Identify which cell holds the provided text, then report its (x, y) central coordinate. 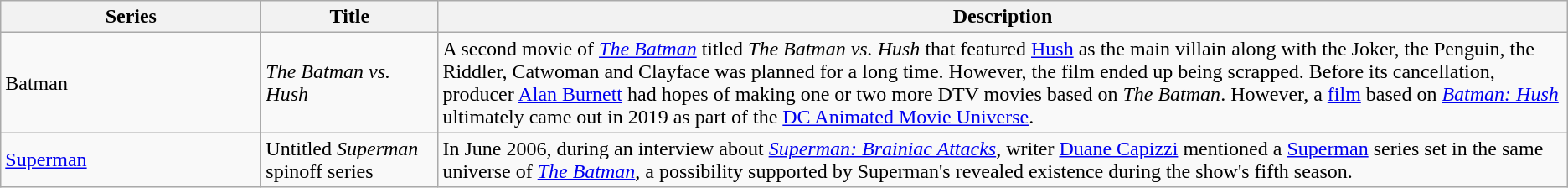
Superman (131, 159)
Series (131, 17)
Title (350, 17)
The Batman vs. Hush (350, 82)
Description (1003, 17)
Untitled Superman spinoff series (350, 159)
Batman (131, 82)
